Extract the [X, Y] coordinate from the center of the cell holding the provided text.  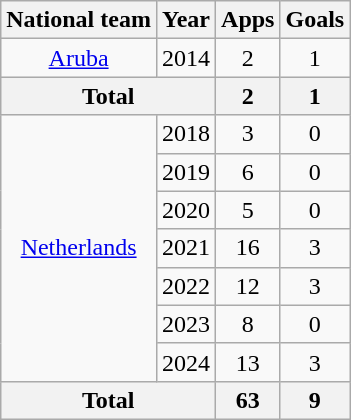
12 [248, 286]
2023 [186, 324]
Year [186, 20]
Aruba [79, 58]
National team [79, 20]
63 [248, 400]
13 [248, 362]
16 [248, 248]
6 [248, 172]
2024 [186, 362]
9 [315, 400]
5 [248, 210]
Apps [248, 20]
2022 [186, 286]
2019 [186, 172]
Netherlands [79, 248]
2014 [186, 58]
2020 [186, 210]
2021 [186, 248]
2018 [186, 134]
8 [248, 324]
Goals [315, 20]
